Return [X, Y] of the center of cell containing provided text 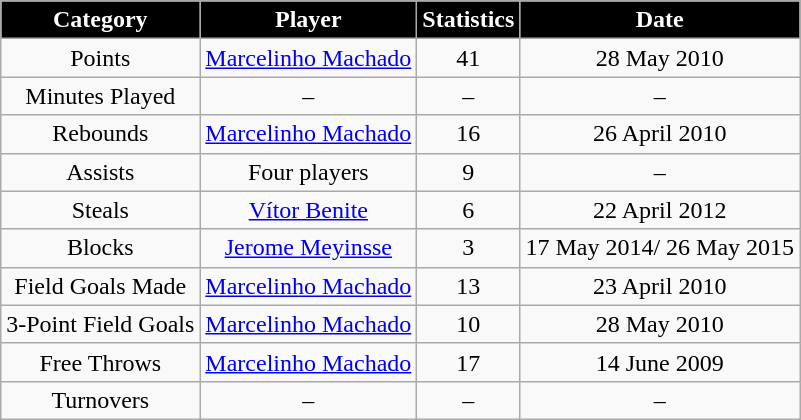
10 [468, 324]
Category [100, 20]
3-Point Field Goals [100, 324]
Minutes Played [100, 96]
16 [468, 134]
Four players [308, 172]
6 [468, 210]
Free Throws [100, 362]
Vítor Benite [308, 210]
17 [468, 362]
Jerome Meyinsse [308, 248]
41 [468, 58]
Statistics [468, 20]
26 April 2010 [660, 134]
3 [468, 248]
14 June 2009 [660, 362]
Turnovers [100, 400]
22 April 2012 [660, 210]
Blocks [100, 248]
Date [660, 20]
Field Goals Made [100, 286]
Assists [100, 172]
13 [468, 286]
Player [308, 20]
17 May 2014/ 26 May 2015 [660, 248]
9 [468, 172]
Points [100, 58]
Rebounds [100, 134]
23 April 2010 [660, 286]
Steals [100, 210]
